Return [x, y] of the center of cell containing provided text 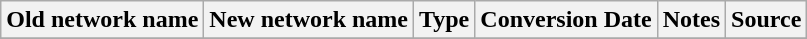
Old network name [102, 20]
Source [766, 20]
Conversion Date [566, 20]
New network name [309, 20]
Notes [691, 20]
Type [444, 20]
